Pinpoint the cell where the given text exists, returning its [X, Y] midpoint coordinate. 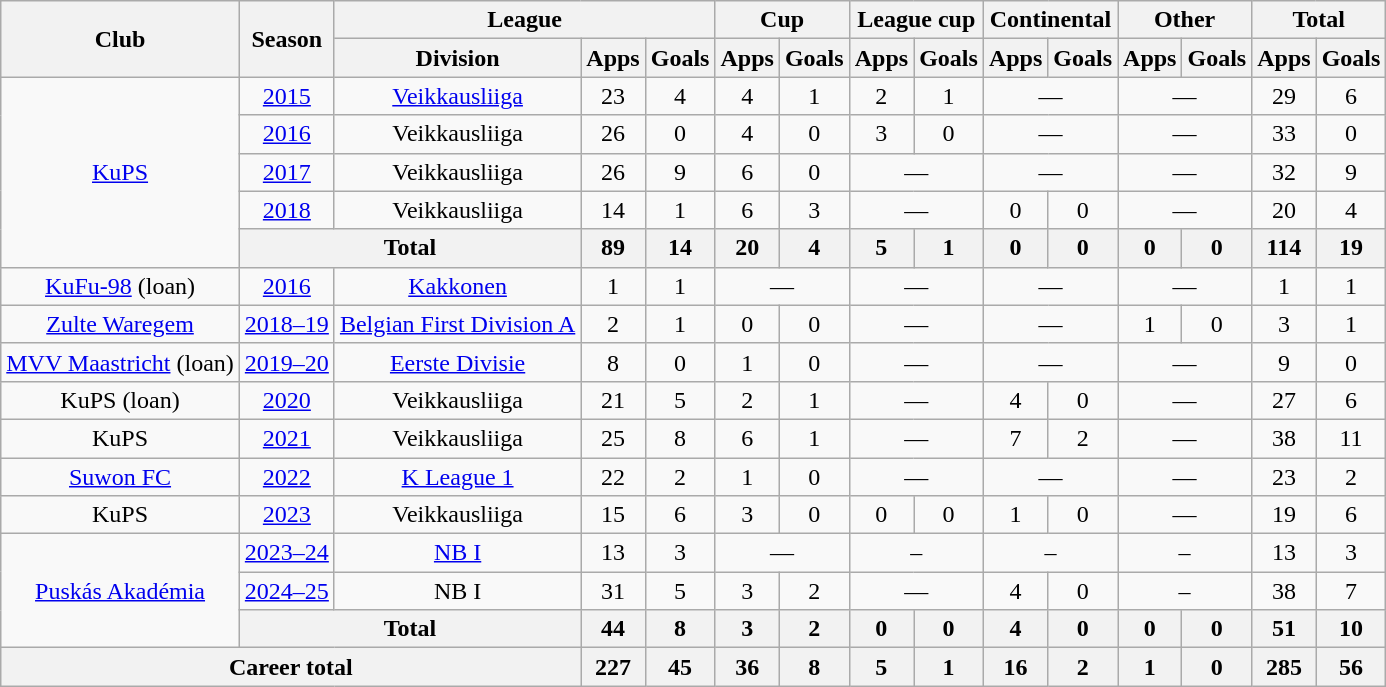
MVV Maastricht (loan) [120, 362]
Club [120, 39]
227 [613, 667]
21 [613, 400]
36 [747, 667]
Season [286, 39]
56 [1351, 667]
2017 [286, 172]
Eerste Divisie [457, 362]
Other [1185, 20]
10 [1351, 629]
22 [613, 477]
KuPS (loan) [120, 400]
2018–19 [286, 324]
2022 [286, 477]
29 [1284, 96]
285 [1284, 667]
League [524, 20]
33 [1284, 134]
Continental [1050, 20]
Career total [291, 667]
Kakkonen [457, 286]
League cup [916, 20]
44 [613, 629]
25 [613, 438]
11 [1351, 438]
114 [1284, 248]
2021 [286, 438]
KuFu-98 (loan) [120, 286]
27 [1284, 400]
2020 [286, 400]
2023–24 [286, 553]
2019–20 [286, 362]
2023 [286, 515]
Belgian First Division A [457, 324]
89 [613, 248]
K League 1 [457, 477]
Division [457, 58]
16 [1015, 667]
2024–25 [286, 591]
45 [680, 667]
31 [613, 591]
15 [613, 515]
51 [1284, 629]
Suwon FC [120, 477]
Cup [782, 20]
32 [1284, 172]
2015 [286, 96]
Puskás Akadémia [120, 591]
Zulte Waregem [120, 324]
2018 [286, 210]
